Provide the [X, Y] coordinate of the cell's center where the given text is located.  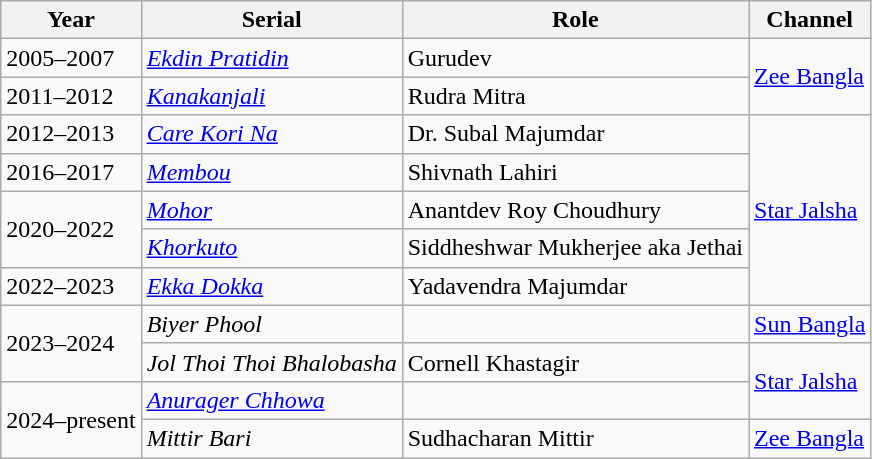
2012–2013 [71, 134]
Year [71, 20]
Sun Bangla [809, 324]
Anantdev Roy Choudhury [575, 210]
Khorkuto [272, 248]
2005–2007 [71, 58]
2024–present [71, 419]
Serial [272, 20]
Gurudev [575, 58]
Shivnath Lahiri [575, 172]
Ekka Dokka [272, 286]
Mohor [272, 210]
Siddheshwar Mukherjee aka Jethai [575, 248]
Anurager Chhowa [272, 400]
Care Kori Na [272, 134]
Role [575, 20]
Cornell Khastagir [575, 362]
Yadavendra Majumdar [575, 286]
2020–2022 [71, 229]
Channel [809, 20]
Mittir Bari [272, 438]
Dr. Subal Majumdar [575, 134]
2022–2023 [71, 286]
Membou [272, 172]
Biyer Phool [272, 324]
Ekdin Pratidin [272, 58]
Sudhacharan Mittir [575, 438]
Rudra Mitra [575, 96]
Jol Thoi Thoi Bhalobasha [272, 362]
2011–2012 [71, 96]
Kanakanjali [272, 96]
2016–2017 [71, 172]
2023–2024 [71, 343]
